Search for the cell housing the specified text and yield its (X, Y) center coordinate. 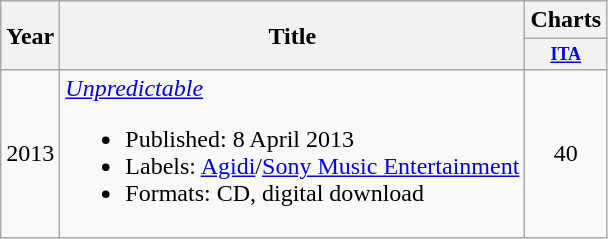
Charts (566, 20)
Year (30, 36)
2013 (30, 154)
ITA (566, 54)
Title (292, 36)
UnpredictablePublished: 8 April 2013Labels: Agidi/Sony Music EntertainmentFormats: CD, digital download (292, 154)
40 (566, 154)
